Identify which cell holds the provided text, then report its (X, Y) central coordinate. 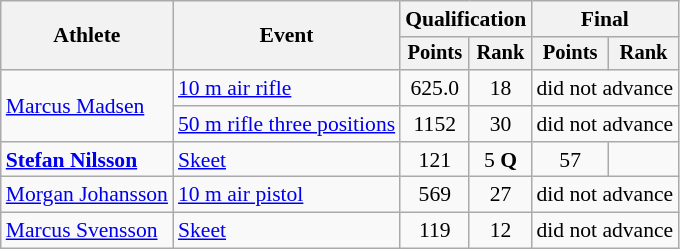
27 (500, 195)
121 (434, 160)
Qualification (466, 19)
Final (604, 19)
12 (500, 231)
5 Q (500, 160)
10 m air rifle (286, 88)
50 m rifle three positions (286, 124)
119 (434, 231)
18 (500, 88)
Athlete (87, 36)
Morgan Johansson (87, 195)
1152 (434, 124)
625.0 (434, 88)
10 m air pistol (286, 195)
569 (434, 195)
30 (500, 124)
Marcus Svensson (87, 231)
Event (286, 36)
Stefan Nilsson (87, 160)
Marcus Madsen (87, 106)
57 (570, 160)
